Find where the given text appears and provide that cell's center as (X, Y) coordinate. 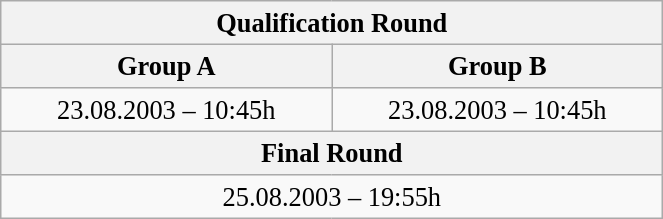
Qualification Round (332, 22)
Group B (498, 66)
Group A (166, 66)
25.08.2003 – 19:55h (332, 197)
Final Round (332, 153)
